Return (X, Y) of the center of cell containing provided text 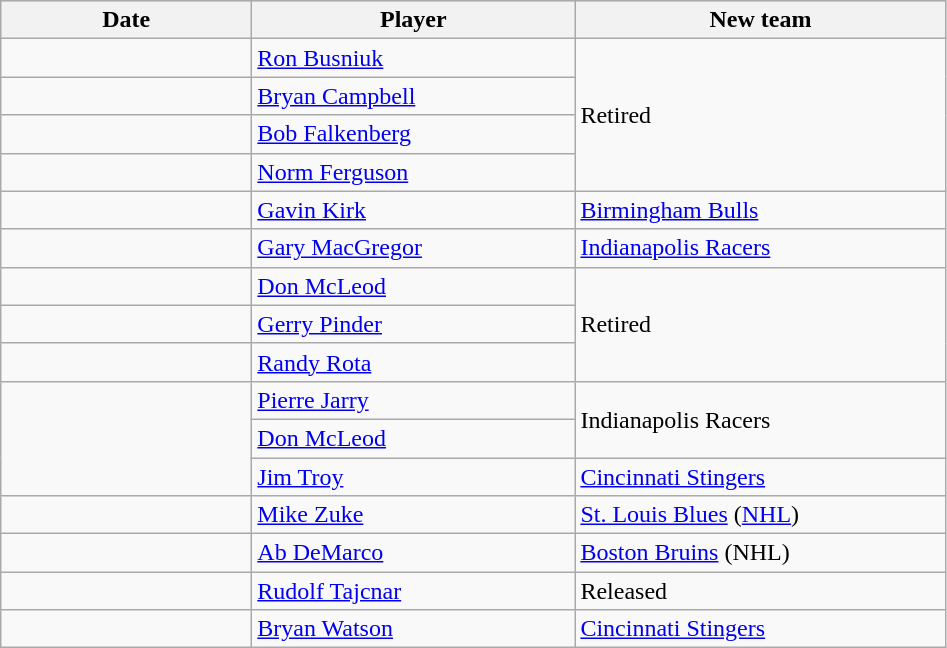
Gavin Kirk (414, 210)
Norm Ferguson (414, 172)
Bryan Watson (414, 629)
Mike Zuke (414, 515)
Boston Bruins (NHL) (760, 553)
Released (760, 591)
Rudolf Tajcnar (414, 591)
Gerry Pinder (414, 324)
Randy Rota (414, 362)
Ron Busniuk (414, 58)
Birmingham Bulls (760, 210)
Bryan Campbell (414, 96)
Date (126, 20)
Ab DeMarco (414, 553)
Jim Troy (414, 477)
Bob Falkenberg (414, 134)
Player (414, 20)
St. Louis Blues (NHL) (760, 515)
New team (760, 20)
Gary MacGregor (414, 248)
Pierre Jarry (414, 400)
